Locate the cell with the specified text and output its [X, Y] center coordinate. 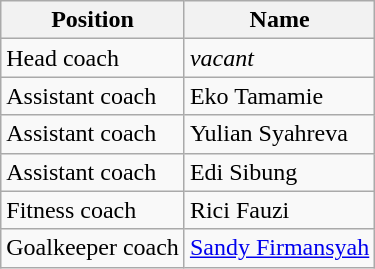
Eko Tamamie [279, 96]
Fitness coach [93, 210]
Goalkeeper coach [93, 248]
Head coach [93, 58]
Sandy Firmansyah [279, 248]
Name [279, 20]
vacant [279, 58]
Position [93, 20]
Edi Sibung [279, 172]
Yulian Syahreva [279, 134]
Rici Fauzi [279, 210]
